Output the (x, y) coordinate of the center of the cell containing the given text.  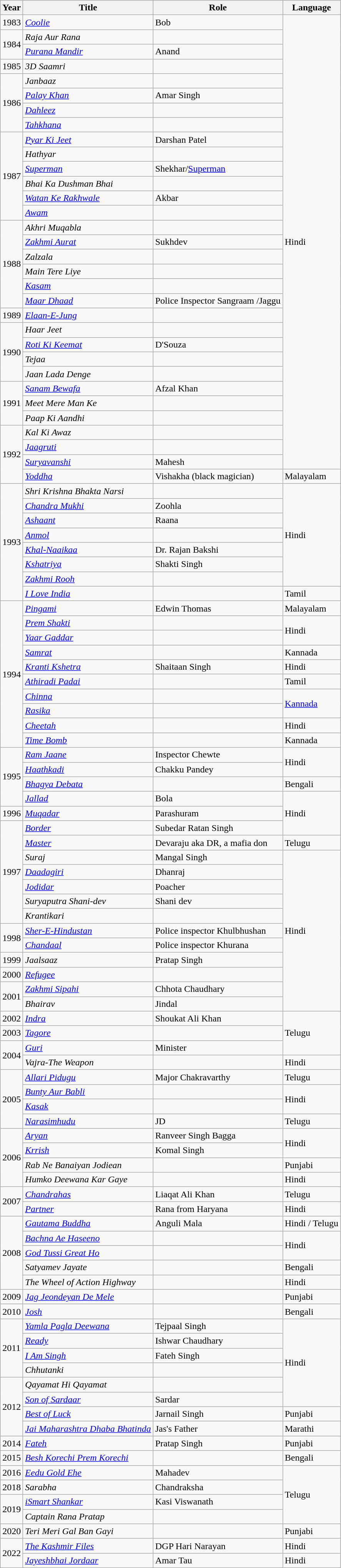
Satyamev Jayate (88, 1267)
Jaagruti (88, 447)
Major Chakravarthy (218, 1077)
Fateh Singh (218, 1355)
Kranti Kshetra (88, 667)
Chhutanki (88, 1370)
Shri Krishna Bhakta Narsi (88, 491)
Prem Shakti (88, 623)
The Wheel of Action Highway (88, 1282)
2003 (12, 1033)
Samrat (88, 652)
Son of Sardaar (88, 1399)
iSmart Shankar (88, 1502)
Awam (88, 213)
Aryan (88, 1136)
Mangal Singh (218, 857)
Jayeshbhai Jordaar (88, 1560)
Anmol (88, 535)
2004 (12, 1055)
Hindi / Telugu (311, 1224)
Paap Ki Aandhi (88, 418)
Haathkadi (88, 769)
Fateh (88, 1443)
Haar Jeet (88, 330)
Bachna Ae Haseeno (88, 1238)
Border (88, 828)
Yamla Pagla Deewana (88, 1326)
Tagore (88, 1033)
Tahkhana (88, 125)
Elaan-E-Jung (88, 315)
1997 (12, 872)
Chandaal (88, 945)
Amar Singh (218, 95)
Jaan Lada Denge (88, 374)
1984 (12, 44)
Title (88, 8)
Partner (88, 1209)
Dhanraj (218, 872)
D'Souza (218, 344)
Kshatriya (88, 564)
God Tussi Great Ho (88, 1253)
Poacher (218, 886)
Purana Mandir (88, 52)
2016 (12, 1473)
1986 (12, 103)
Cheetah (88, 725)
Tejaa (88, 359)
Jag Jeondeyan De Mele (88, 1297)
Dr. Rajan Bakshi (218, 550)
Daadagiri (88, 872)
Krrish (88, 1150)
Suryavanshi (88, 462)
Krantikari (88, 916)
Devaraju aka DR, a mafia don (218, 843)
Bunty Aur Babli (88, 1092)
Athiradi Padai (88, 682)
Chinna (88, 696)
Narasimhudu (88, 1121)
Vajra-The Weapon (88, 1062)
1989 (12, 315)
Pingami (88, 608)
Jai Maharashtra Dhaba Bhatinda (88, 1429)
Suryaputra Shani-dev (88, 901)
Jarnail Singh (218, 1414)
Subedar Ratan Singh (218, 828)
Language (311, 8)
Vishakha (black magician) (218, 476)
Gautama Buddha (88, 1224)
Chhota Chaudhary (218, 989)
Bhairav (88, 1004)
1995 (12, 777)
Shani dev (218, 901)
1994 (12, 674)
Bola (218, 799)
Janbaaz (88, 81)
1990 (12, 352)
Akhri Muqabla (88, 227)
Bhai Ka Dushman Bhai (88, 184)
Amar Tau (218, 1560)
Rasika (88, 711)
Khal-Naaikaa (88, 550)
Sardar (218, 1399)
Shakti Singh (218, 564)
Police Inspector Sangraam /Jaggu (218, 301)
I Love India (88, 593)
3D Saamri (88, 66)
Eedu Gold Ehe (88, 1473)
Ashaant (88, 520)
2001 (12, 996)
Superman (88, 169)
Chandra Mukhi (88, 506)
Suraj (88, 857)
1999 (12, 960)
Kal Ki Awaz (88, 433)
Meet Mere Man Ke (88, 403)
Jallad (88, 799)
Shekhar/Superman (218, 169)
Indra (88, 1018)
Tejpaal Singh (218, 1326)
Ready (88, 1341)
Ranveer Singh Bagga (218, 1136)
2015 (12, 1458)
2006 (12, 1158)
Police inspector Khulbhushan (218, 931)
Refugee (88, 975)
Sanam Bewafa (88, 388)
Komal Singh (218, 1150)
Minister (218, 1048)
Darshan Patel (218, 139)
Time Bomb (88, 740)
Dahleez (88, 110)
Ram Jaane (88, 755)
DGP Hari Narayan (218, 1546)
Shoukat Ali Khan (218, 1018)
2022 (12, 1553)
2011 (12, 1348)
1996 (12, 813)
Jodidar (88, 886)
Inspector Chewte (218, 755)
Yoddha (88, 476)
2002 (12, 1018)
I Am Singh (88, 1355)
Jas's Father (218, 1429)
Coolie (88, 22)
Parashuram (218, 813)
2018 (12, 1487)
Kasi Viswanath (218, 1502)
Allari Pidugu (88, 1077)
Chandraksha (218, 1487)
Mahadev (218, 1473)
Shaitaan Singh (218, 667)
1991 (12, 403)
Humko Deewana Kar Gaye (88, 1180)
Yaar Gaddar (88, 637)
Liaqat Ali Khan (218, 1194)
Jaalsaaz (88, 960)
Palay Khan (88, 95)
Anand (218, 52)
Besh Korechi Prem Korechi (88, 1458)
1992 (12, 455)
1998 (12, 938)
Master (88, 843)
Role (218, 8)
Pyar Ki Jeet (88, 139)
Rab Ne Banaiyan Jodiean (88, 1165)
2019 (12, 1509)
Edwin Thomas (218, 608)
1985 (12, 66)
2008 (12, 1253)
2010 (12, 1311)
Marathi (311, 1429)
2012 (12, 1407)
Sukhdev (218, 242)
Rana from Haryana (218, 1209)
JD (218, 1121)
Captain Rana Pratap (88, 1516)
Zakhmi Sipahi (88, 989)
2020 (12, 1531)
Muqadar (88, 813)
2005 (12, 1099)
Zakhmi Rooh (88, 579)
Hathyar (88, 154)
Chandrahas (88, 1194)
Watan Ke Rakhwale (88, 198)
Best of Luck (88, 1414)
Kasak (88, 1106)
Kasam (88, 286)
2000 (12, 975)
Raana (218, 520)
Josh (88, 1311)
1988 (12, 264)
2014 (12, 1443)
Bhagya Debata (88, 784)
Sarabha (88, 1487)
Teri Meri Gal Ban Gayi (88, 1531)
Roti Ki Keemat (88, 344)
Mahesh (218, 462)
Akbar (218, 198)
Year (12, 8)
Sher-E-Hindustan (88, 931)
2009 (12, 1297)
Main Tere Liye (88, 271)
1993 (12, 542)
Police inspector Khurana (218, 945)
Qayamat Hi Qayamat (88, 1385)
Raja Aur Rana (88, 37)
Maar Dhaad (88, 301)
Afzal Khan (218, 388)
The Kashmir Files (88, 1546)
Zakhmi Aurat (88, 242)
Zoohla (218, 506)
Jindal (218, 1004)
Guri (88, 1048)
Ishwar Chaudhary (218, 1341)
Chakku Pandey (218, 769)
1987 (12, 176)
Anguli Mala (218, 1224)
Zalzala (88, 257)
Bob (218, 22)
2007 (12, 1202)
1983 (12, 22)
